For the text-containing cell, return its midpoint in [x, y] coordinate format. 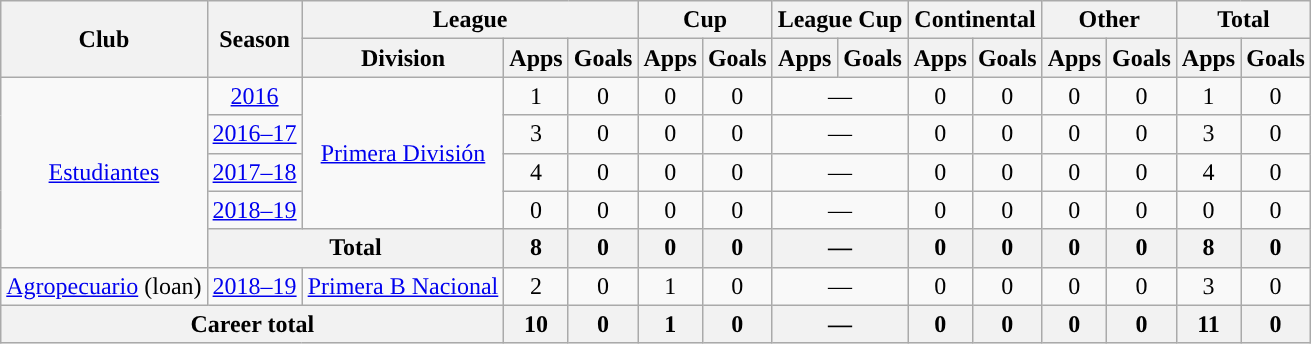
2016 [254, 96]
Season [254, 39]
2017–18 [254, 172]
Club [104, 39]
League Cup [840, 20]
Agropecuario (loan) [104, 286]
Primera División [403, 153]
Career total [252, 324]
Continental [975, 20]
10 [536, 324]
Primera B Nacional [403, 286]
Division [403, 58]
Estudiantes [104, 172]
2 [536, 286]
Other [1109, 20]
11 [1208, 324]
League [470, 20]
2016–17 [254, 134]
Cup [705, 20]
